Identify which cell holds the provided text, then report its [X, Y] central coordinate. 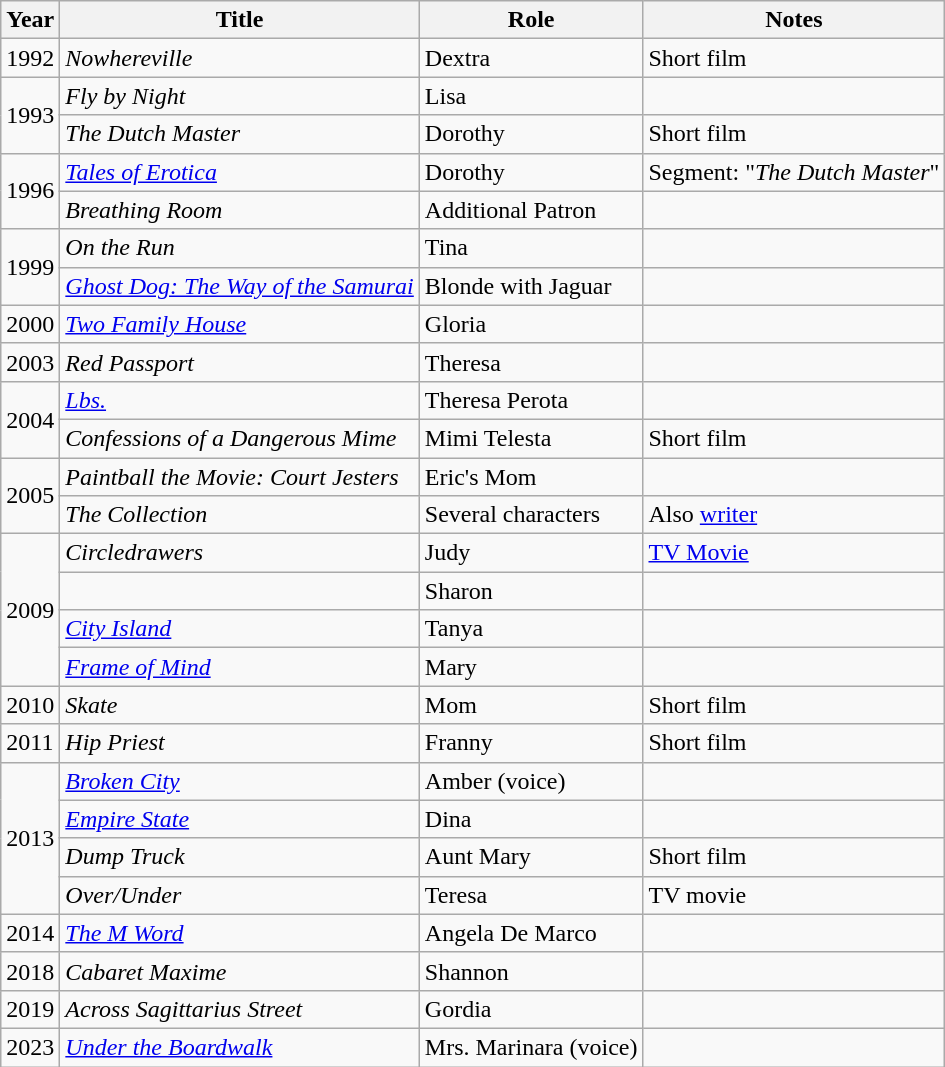
TV Movie [794, 553]
Over/Under [240, 895]
2013 [30, 838]
Paintball the Movie: Court Jesters [240, 477]
Notes [794, 20]
2011 [30, 743]
Franny [531, 743]
Shannon [531, 971]
Cabaret Maxime [240, 971]
2018 [30, 971]
Gloria [531, 324]
Empire State [240, 819]
Sharon [531, 591]
2004 [30, 419]
Confessions of a Dangerous Mime [240, 438]
Dina [531, 819]
Skate [240, 705]
Broken City [240, 781]
Under the Boardwalk [240, 1047]
Dump Truck [240, 857]
TV movie [794, 895]
Lbs. [240, 400]
The M Word [240, 933]
Eric's Mom [531, 477]
Blonde with Jaguar [531, 286]
The Collection [240, 515]
2000 [30, 324]
Theresa Perota [531, 400]
Teresa [531, 895]
Mimi Telesta [531, 438]
Tina [531, 248]
2014 [30, 933]
The Dutch Master [240, 134]
On the Run [240, 248]
1993 [30, 115]
2019 [30, 1009]
Red Passport [240, 362]
Aunt Mary [531, 857]
2010 [30, 705]
Role [531, 20]
Mrs. Marinara (voice) [531, 1047]
2009 [30, 610]
Circledrawers [240, 553]
Hip Priest [240, 743]
1999 [30, 267]
Theresa [531, 362]
2003 [30, 362]
City Island [240, 629]
Frame of Mind [240, 667]
Year [30, 20]
Additional Patron [531, 210]
Mary [531, 667]
Tanya [531, 629]
Angela De Marco [531, 933]
Segment: "The Dutch Master" [794, 172]
Two Family House [240, 324]
Fly by Night [240, 96]
Across Sagittarius Street [240, 1009]
Lisa [531, 96]
Nowhereville [240, 58]
Also writer [794, 515]
Amber (voice) [531, 781]
2005 [30, 496]
1996 [30, 191]
Dextra [531, 58]
1992 [30, 58]
Mom [531, 705]
2023 [30, 1047]
Ghost Dog: The Way of the Samurai [240, 286]
Breathing Room [240, 210]
Judy [531, 553]
Gordia [531, 1009]
Several characters [531, 515]
Title [240, 20]
Tales of Erotica [240, 172]
